Scan for the cell matching the given text and deliver its [X, Y] coordinate at center. 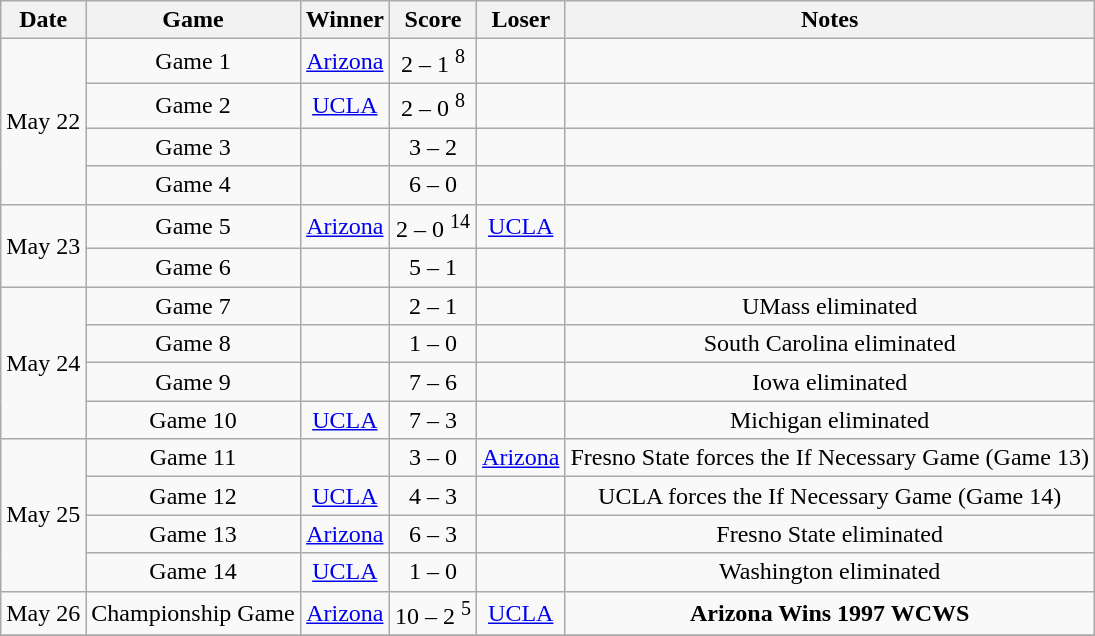
Game 11 [193, 458]
Fresno State eliminated [830, 534]
3 – 2 [432, 147]
Game 13 [193, 534]
May 25 [44, 515]
Game 7 [193, 306]
Winner [344, 20]
Game 6 [193, 268]
Notes [830, 20]
Game 14 [193, 572]
May 22 [44, 122]
7 – 6 [432, 382]
2 – 1 8 [432, 62]
May 26 [44, 614]
2 – 0 8 [432, 106]
2 – 1 [432, 306]
Game 12 [193, 496]
Game [193, 20]
Game 2 [193, 106]
UCLA forces the If Necessary Game (Game 14) [830, 496]
5 – 1 [432, 268]
4 – 3 [432, 496]
10 – 2 5 [432, 614]
Loser [521, 20]
6 – 3 [432, 534]
Washington eliminated [830, 572]
Iowa eliminated [830, 382]
Game 5 [193, 226]
6 – 0 [432, 185]
May 23 [44, 246]
May 24 [44, 363]
Game 4 [193, 185]
Fresno State forces the If Necessary Game (Game 13) [830, 458]
Game 9 [193, 382]
Score [432, 20]
Championship Game [193, 614]
3 – 0 [432, 458]
UMass eliminated [830, 306]
Game 1 [193, 62]
2 – 0 14 [432, 226]
South Carolina eliminated [830, 344]
Game 8 [193, 344]
Game 3 [193, 147]
Arizona Wins 1997 WCWS [830, 614]
7 – 3 [432, 420]
Date [44, 20]
Michigan eliminated [830, 420]
Game 10 [193, 420]
